Detect which cell encompasses the target text, then output its [X, Y] center coordinate. 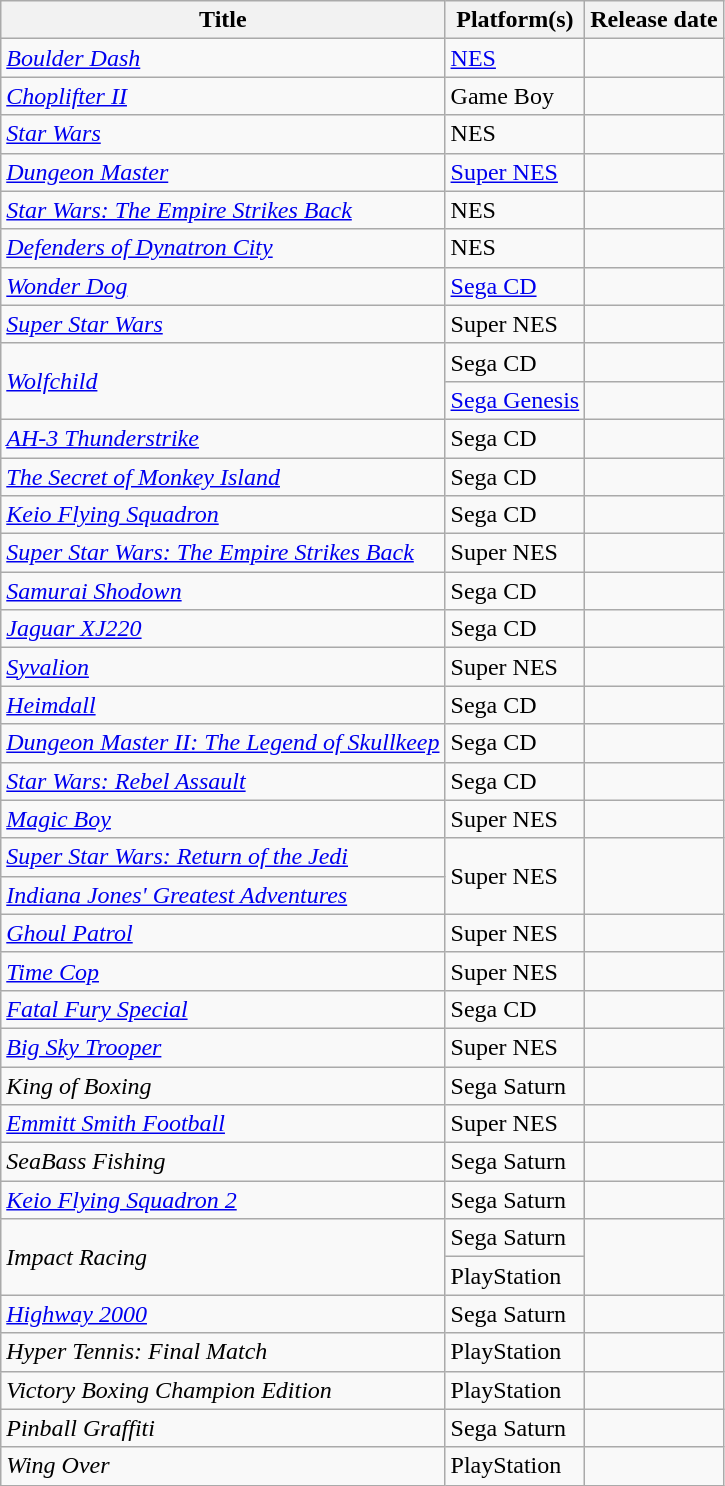
Release date [654, 20]
Super Star Wars: The Empire Strikes Back [223, 553]
Game Boy [515, 96]
Indiana Jones' Greatest Adventures [223, 895]
Pinball Graffiti [223, 1428]
Keio Flying Squadron [223, 515]
Time Cop [223, 971]
Dungeon Master II: The Legend of Skullkeep [223, 743]
Wing Over [223, 1466]
Defenders of Dynatron City [223, 248]
Wolfchild [223, 381]
AH-3 Thunderstrike [223, 438]
Title [223, 20]
Emmitt Smith Football [223, 1124]
The Secret of Monkey Island [223, 477]
Ghoul Patrol [223, 933]
Wonder Dog [223, 286]
SeaBass Fishing [223, 1162]
Highway 2000 [223, 1314]
Keio Flying Squadron 2 [223, 1200]
Hyper Tennis: Final Match [223, 1352]
Star Wars: The Empire Strikes Back [223, 210]
King of Boxing [223, 1085]
Sega Genesis [515, 400]
Star Wars: Rebel Assault [223, 781]
Samurai Shodown [223, 591]
Star Wars [223, 134]
Victory Boxing Champion Edition [223, 1390]
Fatal Fury Special [223, 1009]
Choplifter II [223, 96]
Big Sky Trooper [223, 1047]
Boulder Dash [223, 58]
Super Star Wars [223, 324]
Syvalion [223, 667]
Impact Racing [223, 1257]
Platform(s) [515, 20]
Super Star Wars: Return of the Jedi [223, 857]
Magic Boy [223, 819]
Dungeon Master [223, 172]
Heimdall [223, 705]
Jaguar XJ220 [223, 629]
